Find where the given text appears and provide that cell's center as (x, y) coordinate. 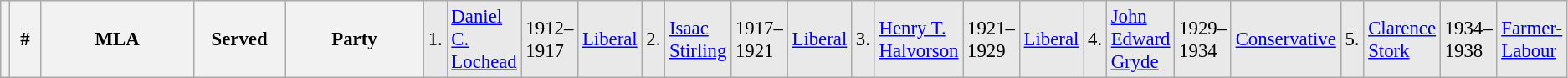
Conservative (1285, 39)
2. (653, 39)
1921–1929 (992, 39)
4. (1095, 39)
John Edward Gryde (1140, 39)
Daniel C. Lochead (484, 39)
Clarence Stork (1402, 39)
1. (435, 39)
1934–1938 (1468, 39)
# (25, 39)
Isaac Stirling (698, 39)
1929–1934 (1203, 39)
Henry T. Halvorson (919, 39)
Party (355, 39)
Served (239, 39)
1912–1917 (550, 39)
MLA (117, 39)
3. (863, 39)
1917–1921 (760, 39)
5. (1352, 39)
Farmer-Labour (1532, 39)
